Return (X, Y) of the center of cell containing provided text 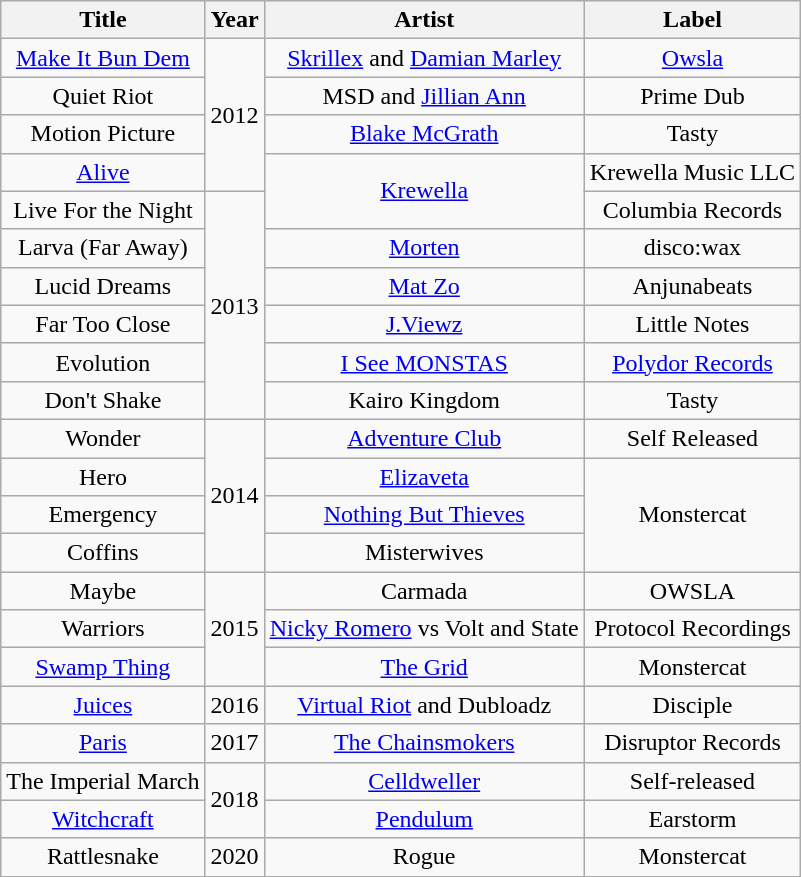
Alive (103, 172)
Virtual Riot and Dubloadz (424, 705)
Don't Shake (103, 400)
J.Viewz (424, 324)
Morten (424, 248)
Larva (Far Away) (103, 248)
disco:wax (692, 248)
The Chainsmokers (424, 743)
Witchcraft (103, 819)
Celldweller (424, 781)
2018 (234, 800)
Rogue (424, 857)
Pendulum (424, 819)
Quiet Riot (103, 96)
Columbia Records (692, 210)
Adventure Club (424, 438)
OWSLA (692, 591)
Paris (103, 743)
Juices (103, 705)
Label (692, 20)
Protocol Recordings (692, 629)
Year (234, 20)
The Imperial March (103, 781)
Prime Dub (692, 96)
Warriors (103, 629)
Live For the Night (103, 210)
Self Released (692, 438)
Krewella Music LLC (692, 172)
Blake McGrath (424, 134)
Make It Bun Dem (103, 58)
2020 (234, 857)
Krewella (424, 191)
Little Notes (692, 324)
2013 (234, 305)
The Grid (424, 667)
Nothing But Thieves (424, 515)
Misterwives (424, 553)
Anjunabeats (692, 286)
Lucid Dreams (103, 286)
I See MONSTAS (424, 362)
Owsla (692, 58)
Swamp Thing (103, 667)
2015 (234, 629)
Far Too Close (103, 324)
Earstorm (692, 819)
Nicky Romero vs Volt and State (424, 629)
Disciple (692, 705)
Artist (424, 20)
Elizaveta (424, 477)
Kairo Kingdom (424, 400)
Mat Zo (424, 286)
2016 (234, 705)
Polydor Records (692, 362)
Self-released (692, 781)
Disruptor Records (692, 743)
Wonder (103, 438)
2012 (234, 115)
Title (103, 20)
2017 (234, 743)
MSD and Jillian Ann (424, 96)
Hero (103, 477)
Carmada (424, 591)
Maybe (103, 591)
Motion Picture (103, 134)
Skrillex and Damian Marley (424, 58)
Evolution (103, 362)
Emergency (103, 515)
Coffins (103, 553)
2014 (234, 495)
Rattlesnake (103, 857)
